Scan for the cell matching the given text and deliver its [x, y] coordinate at center. 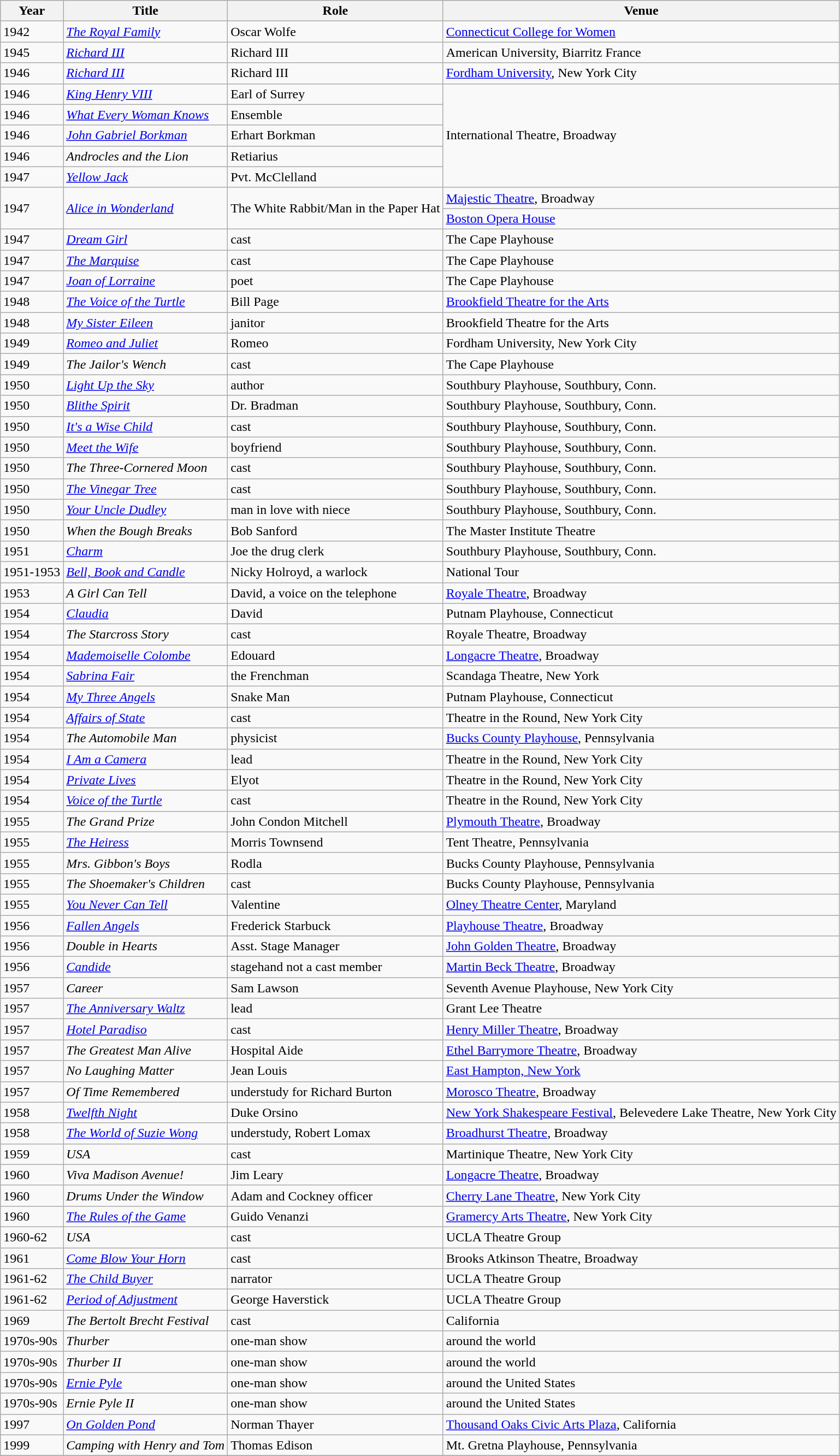
Jim Leary [335, 1175]
The Heiress [145, 842]
The World of Suzie Wong [145, 1133]
Asst. Stage Manager [335, 946]
man in love with niece [335, 510]
1999 [32, 1445]
On Golden Pond [145, 1424]
Adam and Cockney officer [335, 1195]
The Vinegar Tree [145, 489]
Seventh Avenue Playhouse, New York City [641, 988]
Guido Venanzi [335, 1216]
Cherry Lane Theatre, New York City [641, 1195]
Joe the drug clerk [335, 551]
Bob Sanford [335, 530]
1945 [32, 52]
Norman Thayer [335, 1424]
Bill Page [335, 302]
Title [145, 11]
Ensemble [335, 115]
Alice in Wonderland [145, 208]
Sam Lawson [335, 988]
Elyot [335, 780]
the Frenchman [335, 676]
The Greatest Man Alive [145, 1050]
Double in Hearts [145, 946]
physicist [335, 738]
Come Blow Your Horn [145, 1258]
narrator [335, 1279]
American University, Biarritz France [641, 52]
The Marquise [145, 261]
Blithe Spirit [145, 406]
Of Time Remembered [145, 1092]
John Condon Mitchell [335, 821]
Claudia [145, 614]
East Hampton, New York [641, 1071]
Majestic Theatre, Broadway [641, 198]
Plymouth Theatre, Broadway [641, 821]
The Royal Family [145, 32]
1960-62 [32, 1237]
Light Up the Sky [145, 385]
Snake Man [335, 697]
Charm [145, 551]
Mt. Gretna Playhouse, Pennsylvania [641, 1445]
Oscar Wolfe [335, 32]
Your Uncle Dudley [145, 510]
Drums Under the Window [145, 1195]
Broadhurst Theatre, Broadway [641, 1133]
John Gabriel Borkman [145, 135]
Romeo [335, 344]
Valentine [335, 904]
Voice of the Turtle [145, 801]
Boston Opera House [641, 218]
Candide [145, 967]
author [335, 385]
Fallen Angels [145, 926]
Meet the Wife [145, 447]
Nicky Holroyd, a warlock [335, 572]
Thurber II [145, 1362]
When the Bough Breaks [145, 530]
understudy, Robert Lomax [335, 1133]
stagehand not a cast member [335, 967]
Edouard [335, 655]
National Tour [641, 572]
Hospital Aide [335, 1050]
1959 [32, 1154]
1942 [32, 32]
The White Rabbit/Man in the Paper Hat [335, 208]
1951-1953 [32, 572]
The Starcross Story [145, 635]
understudy for Richard Burton [335, 1092]
David [335, 614]
New York Shakespeare Festival, Belevedere Lake Theatre, New York City [641, 1112]
1953 [32, 593]
Twelfth Night [145, 1112]
Frederick Starbuck [335, 926]
George Haverstick [335, 1300]
janitor [335, 323]
Bell, Book and Candle [145, 572]
International Theatre, Broadway [641, 135]
Thomas Edison [335, 1445]
Sabrina Fair [145, 676]
Dream Girl [145, 239]
A Girl Can Tell [145, 593]
California [641, 1321]
Retiarius [335, 156]
The Voice of the Turtle [145, 302]
It's a Wise Child [145, 427]
Role [335, 11]
Venue [641, 11]
Hotel Paradiso [145, 1029]
Rodla [335, 863]
The Rules of the Game [145, 1216]
John Golden Theatre, Broadway [641, 946]
Jean Louis [335, 1071]
Pvt. McClelland [335, 177]
poet [335, 281]
boyfriend [335, 447]
You Never Can Tell [145, 904]
Tent Theatre, Pennsylvania [641, 842]
Scandaga Theatre, New York [641, 676]
Romeo and Juliet [145, 344]
The Master Institute Theatre [641, 530]
The Anniversary Waltz [145, 1009]
Olney Theatre Center, Maryland [641, 904]
Morris Townsend [335, 842]
Private Lives [145, 780]
Duke Orsino [335, 1112]
Erhart Borkman [335, 135]
King Henry VIII [145, 94]
1997 [32, 1424]
Grant Lee Theatre [641, 1009]
Affairs of State [145, 718]
Gramercy Arts Theatre, New York City [641, 1216]
My Three Angels [145, 697]
Year [32, 11]
David, a voice on the telephone [335, 593]
Ernie Pyle II [145, 1404]
Ernie Pyle [145, 1383]
The Shoemaker's Children [145, 884]
Brooks Atkinson Theatre, Broadway [641, 1258]
The Grand Prize [145, 821]
Ethel Barrymore Theatre, Broadway [641, 1050]
What Every Woman Knows [145, 115]
Earl of Surrey [335, 94]
The Jailor's Wench [145, 364]
Connecticut College for Women [641, 32]
Camping with Henry and Tom [145, 1445]
1961 [32, 1258]
Martinique Theatre, New York City [641, 1154]
Dr. Bradman [335, 406]
No Laughing Matter [145, 1071]
Career [145, 988]
Mrs. Gibbon's Boys [145, 863]
Period of Adjustment [145, 1300]
Androcles and the Lion [145, 156]
The Bertolt Brecht Festival [145, 1321]
Thurber [145, 1341]
Viva Madison Avenue! [145, 1175]
1951 [32, 551]
Thousand Oaks Civic Arts Plaza, California [641, 1424]
My Sister Eileen [145, 323]
Henry Miller Theatre, Broadway [641, 1029]
Martin Beck Theatre, Broadway [641, 967]
Yellow Jack [145, 177]
The Automobile Man [145, 738]
Morosco Theatre, Broadway [641, 1092]
Mademoiselle Colombe [145, 655]
Playhouse Theatre, Broadway [641, 926]
The Child Buyer [145, 1279]
1969 [32, 1321]
Joan of Lorraine [145, 281]
I Am a Camera [145, 759]
The Three-Cornered Moon [145, 468]
